Extract the [x, y] coordinate from the center of the cell holding the provided text.  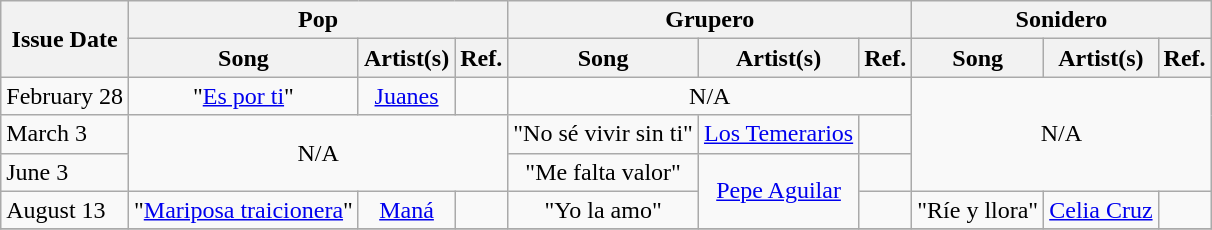
Issue Date [65, 39]
August 13 [65, 210]
"Me falta valor" [604, 172]
Grupero [710, 20]
"Yo la amo" [604, 210]
Los Temerarios [778, 134]
Pepe Aguilar [778, 191]
February 28 [65, 96]
June 3 [65, 172]
Sonidero [1062, 20]
Pop [318, 20]
"Ríe y llora" [978, 210]
Maná [406, 210]
Celia Cruz [1101, 210]
"Mariposa traicionera" [243, 210]
"No sé vivir sin ti" [604, 134]
"Es por ti" [243, 96]
Juanes [406, 96]
March 3 [65, 134]
